Return [x, y] of the center of cell containing provided text 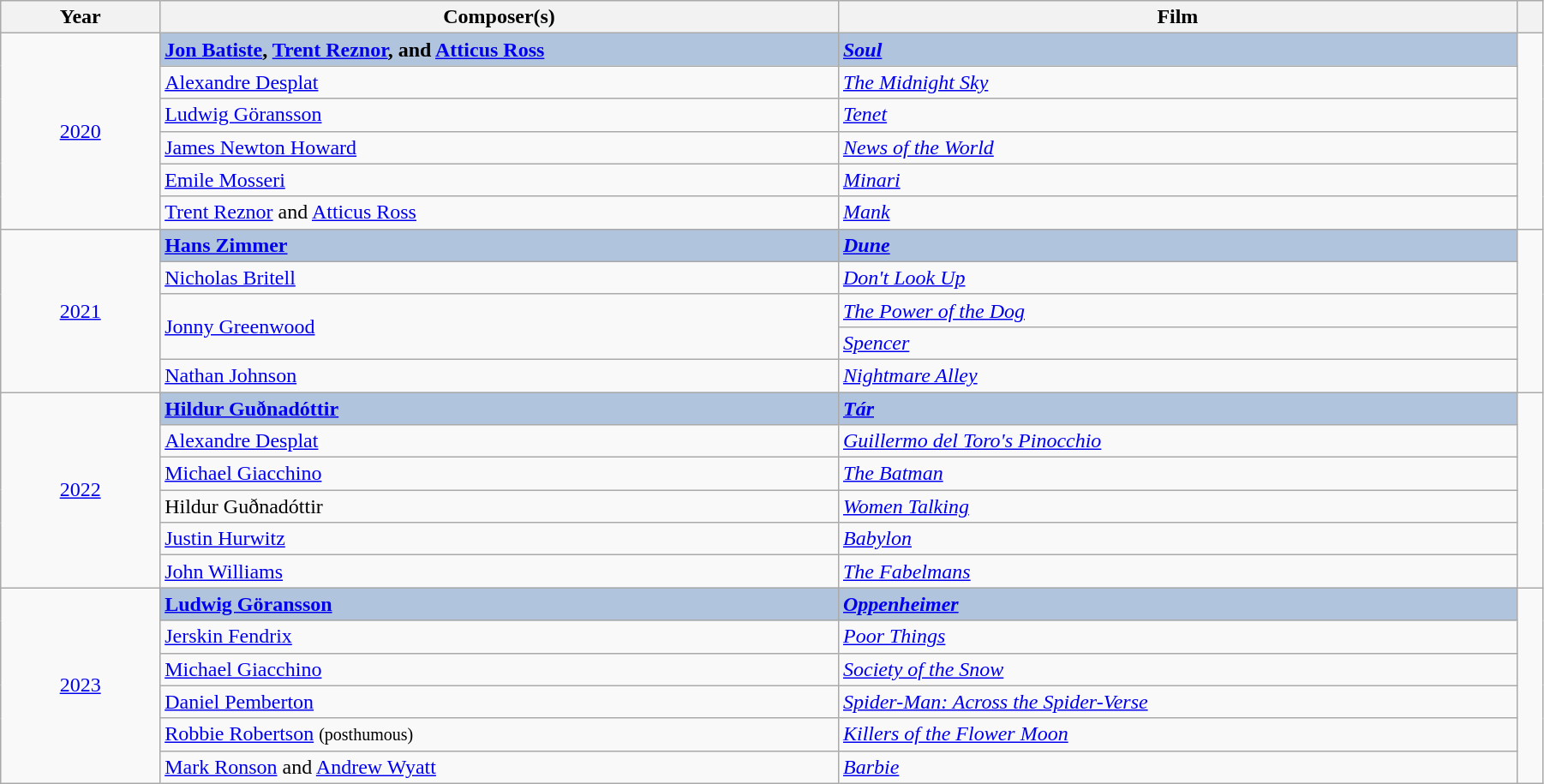
News of the World [1177, 147]
Women Talking [1177, 506]
Poor Things [1177, 637]
Nicholas Britell [500, 278]
Daniel Pemberton [500, 702]
Mank [1177, 212]
Composer(s) [500, 17]
Jon Batiste, Trent Reznor, and Atticus Ross [500, 50]
The Power of the Dog [1177, 310]
Emile Mosseri [500, 180]
Nathan Johnson [500, 375]
Guillermo del Toro's Pinocchio [1177, 441]
Trent Reznor and Atticus Ross [500, 212]
Film [1177, 17]
The Midnight Sky [1177, 82]
The Fabelmans [1177, 572]
Dune [1177, 245]
Tár [1177, 409]
Hans Zimmer [500, 245]
Jonny Greenwood [500, 326]
2022 [81, 490]
Oppenheimer [1177, 604]
John Williams [500, 572]
Robbie Robertson (posthumous) [500, 734]
Minari [1177, 180]
Society of the Snow [1177, 669]
Nightmare Alley [1177, 375]
Jerskin Fendrix [500, 637]
Killers of the Flower Moon [1177, 734]
Tenet [1177, 115]
Spencer [1177, 343]
Barbie [1177, 767]
Don't Look Up [1177, 278]
2023 [81, 685]
Babylon [1177, 539]
2021 [81, 310]
The Batman [1177, 474]
Soul [1177, 50]
Justin Hurwitz [500, 539]
Year [81, 17]
Mark Ronson and Andrew Wyatt [500, 767]
James Newton Howard [500, 147]
Spider-Man: Across the Spider-Verse [1177, 702]
2020 [81, 131]
